Determine the [X, Y] coordinate at the center of the cell enclosing the given text.  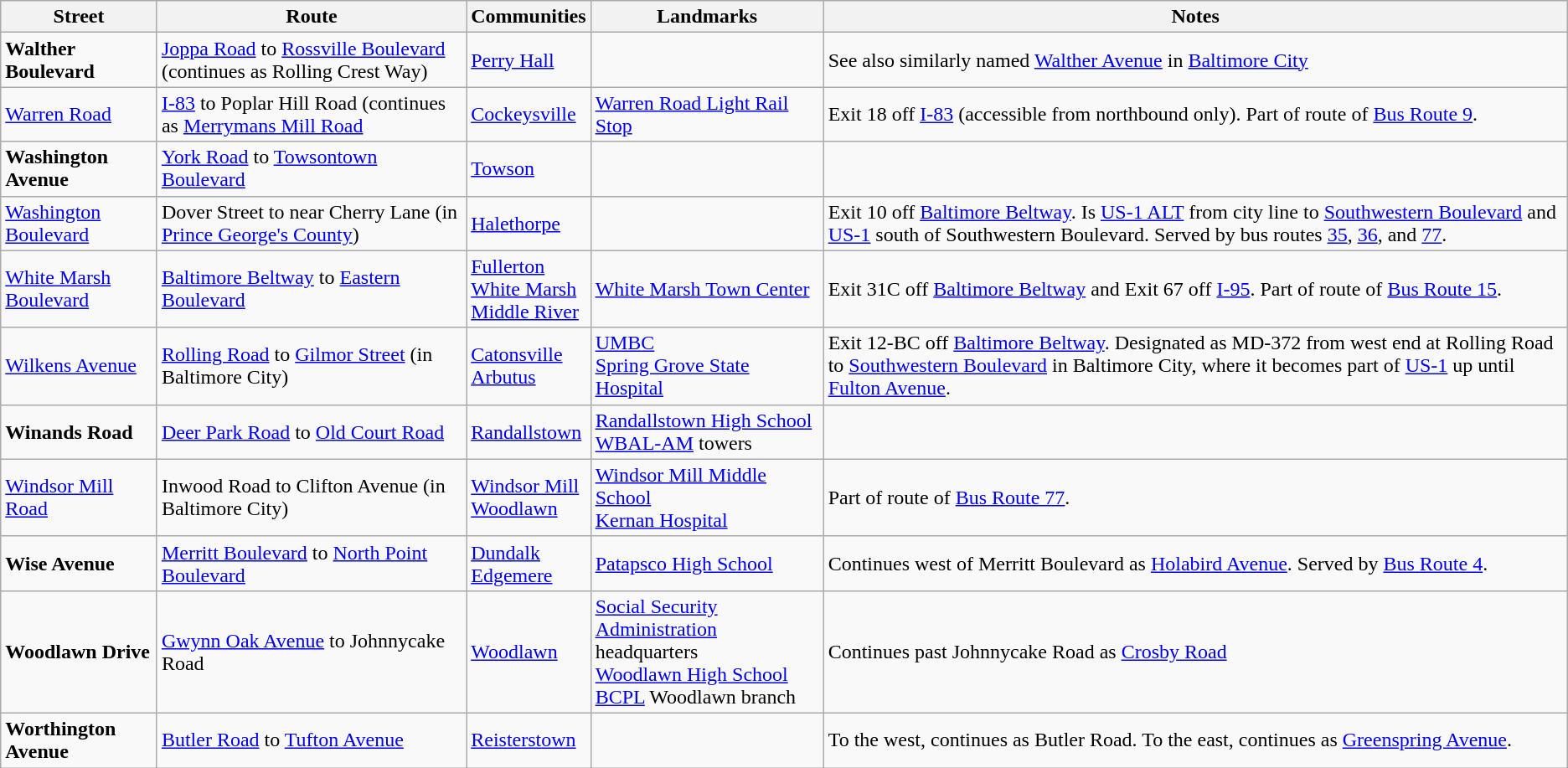
Merritt Boulevard to North Point Boulevard [312, 563]
Wise Avenue [79, 563]
I-83 to Poplar Hill Road (continues as Merrymans Mill Road [312, 114]
Social Security Administration headquartersWoodlawn High SchoolBCPL Woodlawn branch [707, 652]
White Marsh Town Center [707, 289]
Joppa Road to Rossville Boulevard (continues as Rolling Crest Way) [312, 60]
Route [312, 17]
Communities [529, 17]
UMBCSpring Grove State Hospital [707, 366]
Inwood Road to Clifton Avenue (in Baltimore City) [312, 497]
Randallstown [529, 432]
Rolling Road to Gilmor Street (in Baltimore City) [312, 366]
To the west, continues as Butler Road. To the east, continues as Greenspring Avenue. [1195, 740]
Walther Boulevard [79, 60]
Winands Road [79, 432]
Warren Road [79, 114]
Patapsco High School [707, 563]
Street [79, 17]
Worthington Avenue [79, 740]
Part of route of Bus Route 77. [1195, 497]
CatonsvilleArbutus [529, 366]
Butler Road to Tufton Avenue [312, 740]
Windsor Mill Road [79, 497]
Windsor MillWoodlawn [529, 497]
Warren Road Light Rail Stop [707, 114]
Continues past Johnnycake Road as Crosby Road [1195, 652]
FullertonWhite MarshMiddle River [529, 289]
Randallstown High SchoolWBAL-AM towers [707, 432]
Exit 18 off I-83 (accessible from northbound only). Part of route of Bus Route 9. [1195, 114]
White Marsh Boulevard [79, 289]
DundalkEdgemere [529, 563]
Notes [1195, 17]
Halethorpe [529, 223]
See also similarly named Walther Avenue in Baltimore City [1195, 60]
Continues west of Merritt Boulevard as Holabird Avenue. Served by Bus Route 4. [1195, 563]
Windsor Mill Middle SchoolKernan Hospital [707, 497]
Deer Park Road to Old Court Road [312, 432]
Landmarks [707, 17]
Wilkens Avenue [79, 366]
Washington Boulevard [79, 223]
Gwynn Oak Avenue to Johnnycake Road [312, 652]
York Road to Towsontown Boulevard [312, 169]
Towson [529, 169]
Cockeysville [529, 114]
Exit 31C off Baltimore Beltway and Exit 67 off I-95. Part of route of Bus Route 15. [1195, 289]
Reisterstown [529, 740]
Woodlawn Drive [79, 652]
Baltimore Beltway to Eastern Boulevard [312, 289]
Perry Hall [529, 60]
Washington Avenue [79, 169]
Dover Street to near Cherry Lane (in Prince George's County) [312, 223]
Woodlawn [529, 652]
